Scan for the cell matching the given text and deliver its [X, Y] coordinate at center. 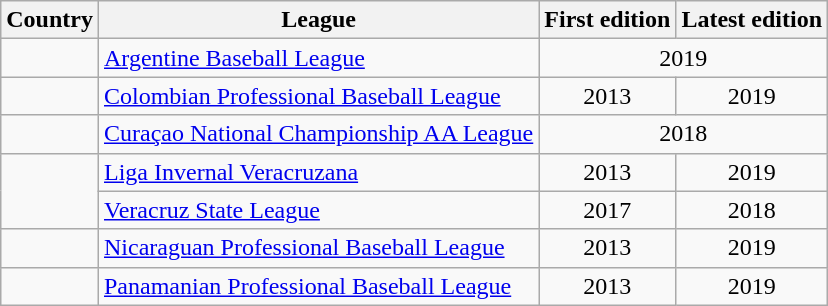
Nicaraguan Professional Baseball League [318, 248]
2017 [608, 210]
Veracruz State League [318, 210]
Country [50, 20]
Liga Invernal Veracruzana [318, 172]
Latest edition [752, 20]
Panamanian Professional Baseball League [318, 286]
Curaçao National Championship AA League [318, 134]
Argentine Baseball League [318, 58]
First edition [608, 20]
League [318, 20]
Colombian Professional Baseball League [318, 96]
